Locate the cell with the specified text and output its [x, y] center coordinate. 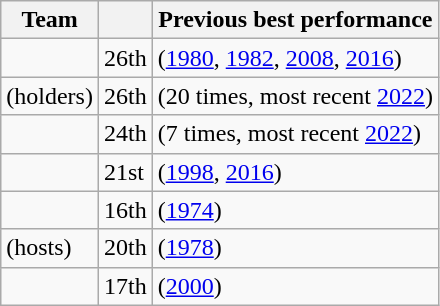
(7 times, most recent 2022) [295, 134]
16th [125, 210]
(1980, 1982, 2008, 2016) [295, 58]
(1978) [295, 248]
(hosts) [50, 248]
Previous best performance [295, 20]
(holders) [50, 96]
20th [125, 248]
(20 times, most recent 2022) [295, 96]
(1974) [295, 210]
(2000) [295, 286]
17th [125, 286]
24th [125, 134]
(1998, 2016) [295, 172]
Team [50, 20]
21st [125, 172]
